Identify which cell holds the provided text, then report its (X, Y) central coordinate. 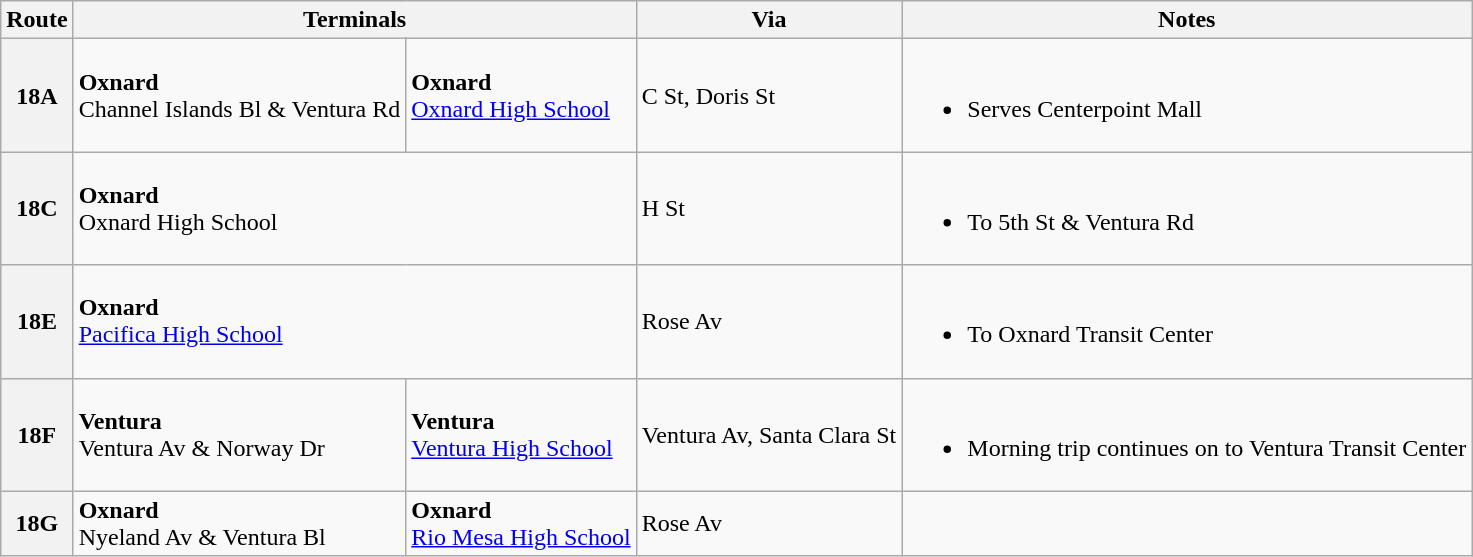
VenturaVentura High School (521, 434)
OxnardChannel Islands Bl & Ventura Rd (240, 96)
Notes (1187, 20)
18C (37, 208)
Via (769, 20)
OxnardNyeland Av & Ventura Bl (240, 524)
Ventura Av, Santa Clara St (769, 434)
Terminals (354, 20)
18A (37, 96)
Morning trip continues on to Ventura Transit Center (1187, 434)
VenturaVentura Av & Norway Dr (240, 434)
To Oxnard Transit Center (1187, 322)
OxnardRio Mesa High School (521, 524)
H St (769, 208)
Serves Centerpoint Mall (1187, 96)
18F (37, 434)
18E (37, 322)
To 5th St & Ventura Rd (1187, 208)
18G (37, 524)
OxnardPacifica High School (354, 322)
Route (37, 20)
C St, Doris St (769, 96)
